Pinpoint the cell where the given text exists, returning its (X, Y) midpoint coordinate. 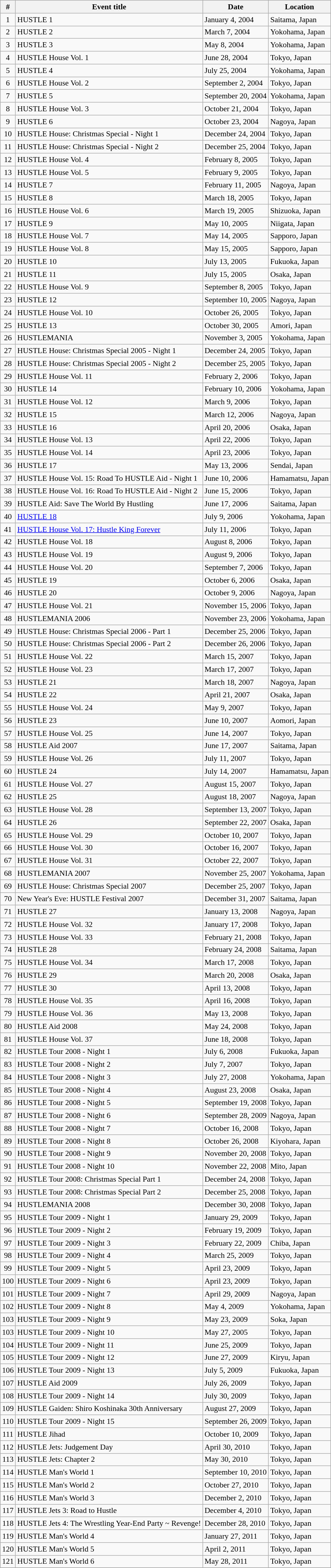
HUSTLE House Vol. 35 (109, 1001)
December 2, 2010 (236, 1498)
Niigata, Japan (299, 224)
HUSTLE 18 (109, 517)
August 9, 2006 (236, 555)
93 (8, 1192)
Kiryu, Japan (299, 1358)
May 24, 2008 (236, 1026)
HUSTLE House: Christmas Special 2005 - Night 2 (109, 364)
HUSTLE 30 (109, 988)
June 28, 2004 (236, 58)
97 (8, 1243)
April 2, 2011 (236, 1549)
March 17, 2007 (236, 670)
38 (8, 491)
HUSTLE House Vol. 9 (109, 287)
March 9, 2006 (236, 402)
62 (8, 797)
July 11, 2006 (236, 529)
94 (8, 1205)
HUSTLE Man's World 2 (109, 1485)
October 30, 2005 (236, 326)
June 10, 2007 (236, 721)
HUSTLE House Vol. 28 (109, 810)
Amori, Japan (299, 326)
December 25, 2004 (236, 147)
HUSTLE 3 (109, 45)
16 (8, 211)
June 27, 2009 (236, 1358)
HUSTLE Tour 2008 - Night 10 (109, 1167)
15 (8, 198)
May 28, 2011 (236, 1562)
October 10, 2009 (236, 1434)
HUSTLE House Vol. 8 (109, 249)
Aomori, Japan (299, 721)
HUSTLEMANIA 2008 (109, 1205)
HUSTLE House Vol. 20 (109, 568)
HUSTLE Jets 3: Road to Hustle (109, 1511)
20 (8, 262)
March 18, 2005 (236, 198)
September 22, 2007 (236, 822)
HUSTLE House Vol. 14 (109, 453)
HUSTLE Tour 2009 - Night 2 (109, 1230)
63 (8, 810)
December 24, 2004 (236, 134)
HUSTLE 20 (109, 593)
June 17, 2007 (236, 746)
May 13, 2008 (236, 1014)
HUSTLE House Vol. 17: Hustle King Forever (109, 529)
HUSTLE Tour 2008 - Night 8 (109, 1141)
33 (8, 428)
December 4, 2010 (236, 1511)
35 (8, 453)
September 26, 2009 (236, 1422)
April 22, 2006 (236, 440)
80 (8, 1026)
41 (8, 529)
July 13, 2005 (236, 262)
HUSTLE House: Christmas Special 2007 (109, 886)
47 (8, 606)
HUSTLE House Vol. 22 (109, 657)
82 (8, 1052)
HUSTLE Aid 2008 (109, 1026)
Location (299, 7)
HUSTLE House Vol. 2 (109, 83)
HUSTLEMANIA (109, 338)
HUSTLE Tour 2008 - Night 2 (109, 1065)
July 27, 2008 (236, 1078)
April 13, 2008 (236, 988)
53 (8, 682)
October 16, 2008 (236, 1128)
HUSTLE Tour 2009 - Night 10 (109, 1332)
HUSTLE House Vol. 21 (109, 606)
70 (8, 899)
118 (8, 1524)
October 9, 2006 (236, 593)
November 3, 2005 (236, 338)
HUSTLE 22 (109, 695)
HUSTLE 28 (109, 950)
96 (8, 1230)
March 17, 2008 (236, 963)
13 (8, 172)
HUSTLE House Vol. 7 (109, 236)
HUSTLE House Vol. 30 (109, 848)
September 28, 2009 (236, 1116)
August 8, 2006 (236, 542)
HUSTLE Tour 2009 - Night 15 (109, 1422)
July 6, 2008 (236, 1052)
HUSTLE 10 (109, 262)
January 4, 2004 (236, 20)
February 19, 2009 (236, 1230)
51 (8, 657)
HUSTLE 29 (109, 976)
July 9, 2006 (236, 517)
August 23, 2008 (236, 1090)
December 25, 2006 (236, 631)
December 24, 2008 (236, 1179)
14 (8, 185)
HUSTLE Aid: Save The World By Hustling (109, 504)
55 (8, 708)
36 (8, 466)
HUSTLE 19 (109, 580)
May 14, 2005 (236, 236)
HUSTLE 14 (109, 389)
HUSTLE 12 (109, 300)
HUSTLE Aid 2007 (109, 746)
HUSTLE Tour 2008 - Night 3 (109, 1078)
February 10, 2006 (236, 389)
November 23, 2006 (236, 619)
February 9, 2005 (236, 172)
HUSTLE House Vol. 18 (109, 542)
100 (8, 1281)
HUSTLE Tour 2008: Christmas Special Part 1 (109, 1179)
114 (8, 1472)
89 (8, 1141)
HUSTLE House Vol. 19 (109, 555)
May 30, 2010 (236, 1460)
HUSTLE 7 (109, 185)
HUSTLE Jets 4: The Wrestling Year-End Party ~ Revenge! (109, 1524)
November 25, 2007 (236, 874)
September 13, 2007 (236, 810)
113 (8, 1460)
HUSTLE 16 (109, 428)
Sendai, Japan (299, 466)
79 (8, 1014)
78 (8, 1001)
111 (8, 1434)
101 (8, 1294)
76 (8, 976)
58 (8, 746)
77 (8, 988)
September 10, 2010 (236, 1472)
39 (8, 504)
July 14, 2007 (236, 772)
February 8, 2005 (236, 160)
June 10, 2006 (236, 478)
March 19, 2005 (236, 211)
July 11, 2007 (236, 759)
104 (8, 1345)
HUSTLE House Vol. 33 (109, 937)
HUSTLE Tour 2009 - Night 6 (109, 1281)
HUSTLE House Vol. 34 (109, 963)
74 (8, 950)
May 23, 2009 (236, 1320)
Shizuoka, Japan (299, 211)
115 (8, 1485)
91 (8, 1167)
HUSTLE Man's World 6 (109, 1562)
HUSTLE Tour 2008: Christmas Special Part 2 (109, 1192)
105 (8, 1358)
November 20, 2008 (236, 1154)
5 (8, 70)
HUSTLE House Vol. 5 (109, 172)
October 26, 2008 (236, 1141)
Soka, Japan (299, 1320)
HUSTLE House: Christmas Special 2006 - Part 1 (109, 631)
7 (8, 96)
HUSTLE House Vol. 13 (109, 440)
HUSTLE Gaiden: Shiro Koshinaka 30th Anniversary (109, 1409)
71 (8, 912)
HUSTLE Tour 2009 - Night 12 (109, 1358)
HUSTLE House: Christmas Special - Night 2 (109, 147)
January 29, 2009 (236, 1218)
11 (8, 147)
HUSTLE 4 (109, 70)
December 25, 2005 (236, 364)
4 (8, 58)
October 16, 2007 (236, 848)
37 (8, 478)
26 (8, 338)
May 4, 2009 (236, 1307)
23 (8, 300)
121 (8, 1562)
HUSTLE House Vol. 24 (109, 708)
HUSTLE 24 (109, 772)
116 (8, 1498)
HUSTLE Tour 2008 - Night 9 (109, 1154)
July 26, 2009 (236, 1383)
January 17, 2008 (236, 924)
60 (8, 772)
HUSTLE 21 (109, 682)
December 25, 2008 (236, 1192)
27 (8, 351)
March 20, 2008 (236, 976)
HUSTLE Tour 2009 - Night 7 (109, 1294)
59 (8, 759)
September 7, 2006 (236, 568)
HUSTLE 25 (109, 797)
87 (8, 1116)
May 9, 2007 (236, 708)
June 25, 2009 (236, 1345)
10 (8, 134)
HUSTLE House Vol. 26 (109, 759)
HUSTLE Aid 2009 (109, 1383)
October 23, 2004 (236, 122)
HUSTLE 2 (109, 32)
HUSTLE Tour 2009 - Night 11 (109, 1345)
HUSTLE 13 (109, 326)
19 (8, 249)
42 (8, 542)
December 31, 2007 (236, 899)
HUSTLEMANIA 2007 (109, 874)
HUSTLE 5 (109, 96)
HUSTLE House Vol. 25 (109, 733)
HUSTLE 23 (109, 721)
30 (8, 389)
April 23, 2006 (236, 453)
October 21, 2004 (236, 109)
December 25, 2007 (236, 886)
September 10, 2005 (236, 300)
HUSTLE House: Christmas Special 2006 - Part 2 (109, 644)
68 (8, 874)
69 (8, 886)
88 (8, 1128)
April 16, 2008 (236, 1001)
July 15, 2005 (236, 274)
102 (8, 1307)
73 (8, 937)
October 27, 2010 (236, 1485)
February 2, 2006 (236, 376)
117 (8, 1511)
95 (8, 1218)
86 (8, 1103)
May 8, 2004 (236, 45)
HUSTLE 8 (109, 198)
HUSTLE House Vol. 32 (109, 924)
January 27, 2011 (236, 1536)
108 (8, 1396)
HUSTLE 6 (109, 122)
February 24, 2008 (236, 950)
April 30, 2010 (236, 1447)
1 (8, 20)
HUSTLE House: Christmas Special - Night 1 (109, 134)
110 (8, 1422)
HUSTLE House Vol. 11 (109, 376)
May 13, 2006 (236, 466)
HUSTLE Jets: Judgement Day (109, 1447)
March 25, 2009 (236, 1256)
March 15, 2007 (236, 657)
29 (8, 376)
March 18, 2007 (236, 682)
2 (8, 32)
HUSTLE House Vol. 10 (109, 313)
106 (8, 1371)
HUSTLE Man's World 3 (109, 1498)
67 (8, 861)
HUSTLE 9 (109, 224)
HUSTLE 1 (109, 20)
18 (8, 236)
85 (8, 1090)
July 7, 2007 (236, 1065)
HUSTLE Tour 2008 - Night 1 (109, 1052)
HUSTLE Tour 2009 - Night 8 (109, 1307)
HUSTLE Man's World 1 (109, 1472)
9 (8, 122)
October 6, 2006 (236, 580)
November 22, 2008 (236, 1167)
September 2, 2004 (236, 83)
HUSTLE House Vol. 6 (109, 211)
112 (8, 1447)
81 (8, 1039)
34 (8, 440)
August 27, 2009 (236, 1409)
Mito, Japan (299, 1167)
HUSTLE House Vol. 37 (109, 1039)
October 10, 2007 (236, 835)
December 28, 2010 (236, 1524)
Chiba, Japan (299, 1243)
HUSTLE House Vol. 3 (109, 109)
25 (8, 326)
HUSTLE House: Christmas Special 2005 - Night 1 (109, 351)
3 (8, 45)
November 15, 2006 (236, 606)
May 27, 2005 (236, 1332)
HUSTLE House Vol. 27 (109, 784)
March 7, 2004 (236, 32)
February 22, 2009 (236, 1243)
31 (8, 402)
HUSTLE House Vol. 4 (109, 160)
December 26, 2006 (236, 644)
July 30, 2009 (236, 1396)
HUSTLE 15 (109, 415)
HUSTLEMANIA 2006 (109, 619)
HUSTLE Tour 2008 - Night 6 (109, 1116)
HUSTLE Tour 2008 - Night 4 (109, 1090)
# (8, 7)
75 (8, 963)
HUSTLE Tour 2009 - Night 14 (109, 1396)
6 (8, 83)
July 5, 2009 (236, 1371)
90 (8, 1154)
HUSTLE 11 (109, 274)
August 15, 2007 (236, 784)
June 15, 2006 (236, 491)
120 (8, 1549)
24 (8, 313)
June 18, 2008 (236, 1039)
August 18, 2007 (236, 797)
84 (8, 1078)
43 (8, 555)
28 (8, 364)
66 (8, 848)
56 (8, 721)
65 (8, 835)
December 24, 2005 (236, 351)
September 20, 2004 (236, 96)
46 (8, 593)
32 (8, 415)
98 (8, 1256)
April 20, 2006 (236, 428)
45 (8, 580)
September 8, 2005 (236, 287)
New Year's Eve: HUSTLE Festival 2007 (109, 899)
HUSTLE Tour 2009 - Night 1 (109, 1218)
22 (8, 287)
June 14, 2007 (236, 733)
HUSTLE House Vol. 1 (109, 58)
HUSTLE Man's World 5 (109, 1549)
HUSTLE Tour 2008 - Night 5 (109, 1103)
HUSTLE House Vol. 12 (109, 402)
October 26, 2005 (236, 313)
54 (8, 695)
HUSTLE Tour 2009 - Night 3 (109, 1243)
February 11, 2005 (236, 185)
HUSTLE Jets: Chapter 2 (109, 1460)
January 13, 2008 (236, 912)
HUSTLE Jihad (109, 1434)
HUSTLE House Vol. 29 (109, 835)
HUSTLE Man's World 4 (109, 1536)
October 22, 2007 (236, 861)
May 10, 2005 (236, 224)
July 25, 2004 (236, 70)
HUSTLE House Vol. 15: Road To HUSTLE Aid - Night 1 (109, 478)
June 17, 2006 (236, 504)
109 (8, 1409)
21 (8, 274)
61 (8, 784)
HUSTLE Tour 2009 - Night 13 (109, 1371)
50 (8, 644)
December 30, 2008 (236, 1205)
HUSTLE 26 (109, 822)
February 21, 2008 (236, 937)
September 19, 2008 (236, 1103)
HUSTLE Tour 2009 - Night 5 (109, 1269)
8 (8, 109)
HUSTLE House Vol. 16: Road To HUSTLE Aid - Night 2 (109, 491)
Kiyohara, Japan (299, 1141)
HUSTLE 27 (109, 912)
May 15, 2005 (236, 249)
17 (8, 224)
83 (8, 1065)
HUSTLE Tour 2009 - Night 4 (109, 1256)
49 (8, 631)
107 (8, 1383)
72 (8, 924)
57 (8, 733)
HUSTLE Tour 2008 - Night 7 (109, 1128)
52 (8, 670)
Event title (109, 7)
92 (8, 1179)
40 (8, 517)
April 29, 2009 (236, 1294)
HUSTLE Tour 2009 - Night 9 (109, 1320)
HUSTLE House Vol. 36 (109, 1014)
HUSTLE House Vol. 23 (109, 670)
HUSTLE House Vol. 31 (109, 861)
44 (8, 568)
March 12, 2006 (236, 415)
48 (8, 619)
HUSTLE 17 (109, 466)
99 (8, 1269)
119 (8, 1536)
64 (8, 822)
April 21, 2007 (236, 695)
Date (236, 7)
12 (8, 160)
